Provide the [X, Y] coordinate of the cell's center where the given text is located.  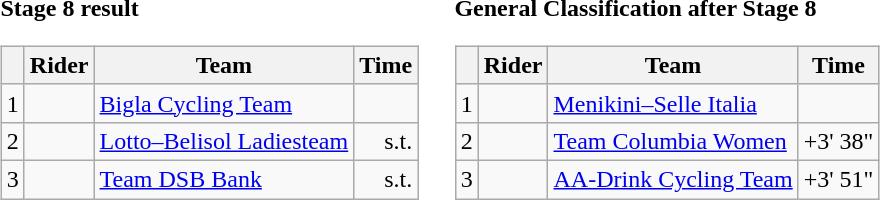
Team Columbia Women [673, 141]
Menikini–Selle Italia [673, 103]
AA-Drink Cycling Team [673, 179]
Lotto–Belisol Ladiesteam [224, 141]
Team DSB Bank [224, 179]
+3' 51" [838, 179]
Bigla Cycling Team [224, 103]
+3' 38" [838, 141]
